Provide the (x, y) coordinate of the cell's center where the given text is located.  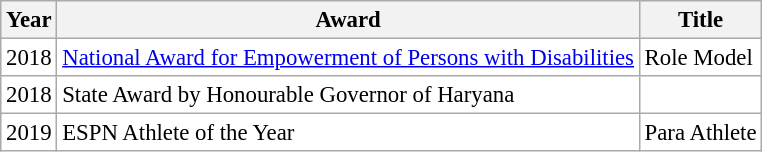
Year (29, 20)
Role Model (700, 58)
Title (700, 20)
ESPN Athlete of the Year (348, 133)
National Award for Empowerment of Persons with Disabilities (348, 58)
State Award by Honourable Governor of Haryana (348, 95)
Award (348, 20)
Para Athlete (700, 133)
2019 (29, 133)
